Return (X, Y) of the center of cell containing provided text 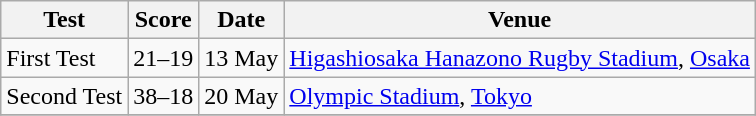
38–18 (164, 96)
20 May (242, 96)
13 May (242, 58)
Test (64, 20)
Olympic Stadium, Tokyo (520, 96)
Venue (520, 20)
Higashiosaka Hanazono Rugby Stadium, Osaka (520, 58)
Score (164, 20)
Date (242, 20)
Second Test (64, 96)
First Test (64, 58)
21–19 (164, 58)
